Locate the cell with the specified text and output its (X, Y) center coordinate. 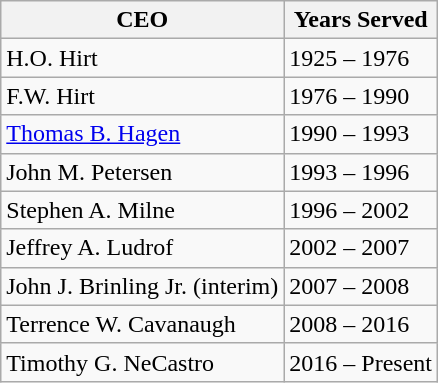
F.W. Hirt (142, 96)
1976 – 1990 (361, 96)
John M. Petersen (142, 172)
Thomas B. Hagen (142, 134)
2016 – Present (361, 362)
Years Served (361, 20)
Timothy G. NeCastro (142, 362)
Jeffrey A. Ludrof (142, 248)
2002 – 2007 (361, 248)
1993 – 1996 (361, 172)
Terrence W. Cavanaugh (142, 324)
CEO (142, 20)
Stephen A. Milne (142, 210)
1996 – 2002 (361, 210)
1990 – 1993 (361, 134)
2008 – 2016 (361, 324)
2007 – 2008 (361, 286)
H.O. Hirt (142, 58)
John J. Brinling Jr. (interim) (142, 286)
1925 – 1976 (361, 58)
